Return (X, Y) of the center of cell containing provided text 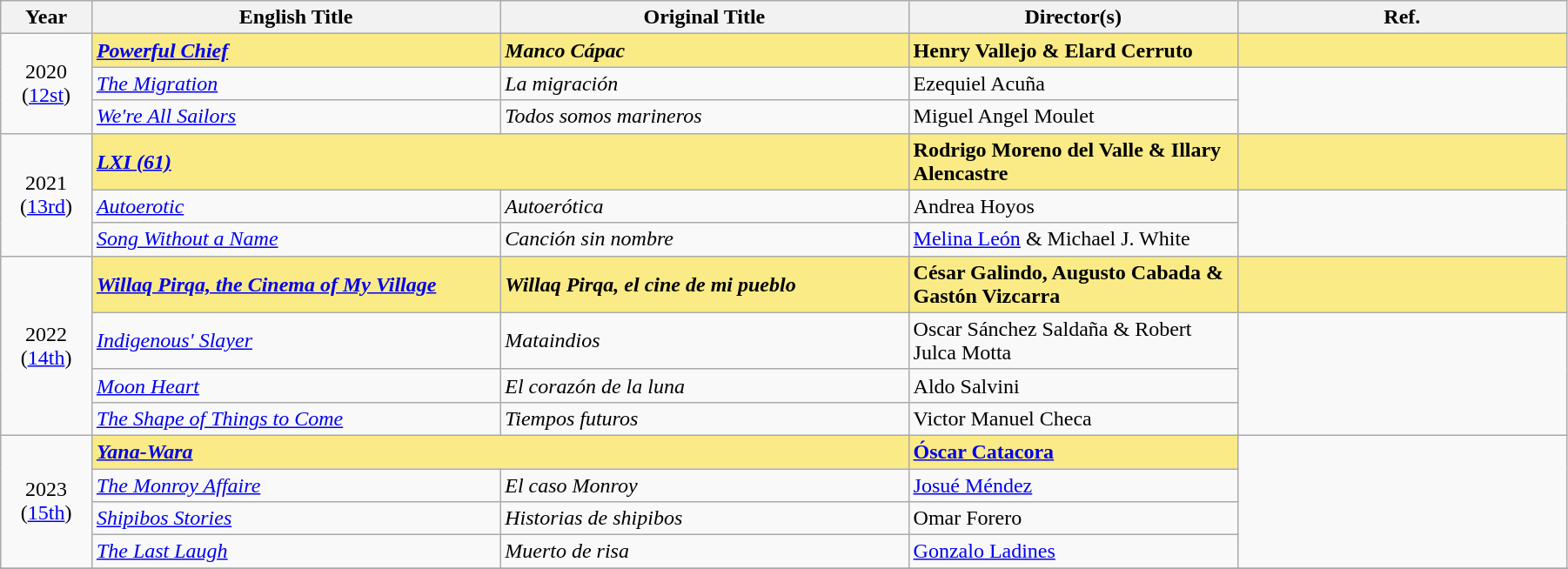
Josué Méndez (1073, 485)
LXI (61) (499, 162)
English Title (296, 17)
Muerto de risa (705, 552)
The Shape of Things to Come (296, 418)
The Migration (296, 84)
Gonzalo Ladines (1073, 552)
2023(15th) (47, 501)
Melina León & Michael J. White (1073, 239)
The Monroy Affaire (296, 485)
Henry Vallejo & Elard Cerruto (1073, 50)
El corazón de la luna (705, 385)
Canción sin nombre (705, 239)
Willaq Pirqa, the Cinema of My Village (296, 284)
Autoerótica (705, 206)
We're All Sailors (296, 117)
Yana-Wara (499, 452)
Omar Forero (1073, 519)
2021(13rd) (47, 195)
Ezequiel Acuña (1073, 84)
Miguel Angel Moulet (1073, 117)
Indigenous' Slayer (296, 341)
Mataindios (705, 341)
Tiempos futuros (705, 418)
Victor Manuel Checa (1073, 418)
Shipibos Stories (296, 519)
2022(14th) (47, 345)
Original Title (705, 17)
Oscar Sánchez Saldaña & Robert Julca Motta (1073, 341)
Manco Cápac (705, 50)
Year (47, 17)
Andrea Hoyos (1073, 206)
Powerful Chief (296, 50)
Moon Heart (296, 385)
Todos somos marineros (705, 117)
Song Without a Name (296, 239)
Willaq Pirqa, el cine de mi pueblo (705, 284)
Rodrigo Moreno del Valle & Illary Alencastre (1073, 162)
La migración (705, 84)
César Galindo, Augusto Cabada & Gastón Vizcarra (1073, 284)
Ref. (1402, 17)
Óscar Catacora (1073, 452)
2020(12st) (47, 84)
El caso Monroy (705, 485)
The Last Laugh (296, 552)
Director(s) (1073, 17)
Aldo Salvini (1073, 385)
Historias de shipibos (705, 519)
Autoerotic (296, 206)
